Provide the [x, y] coordinate of the cell's center where the given text is located.  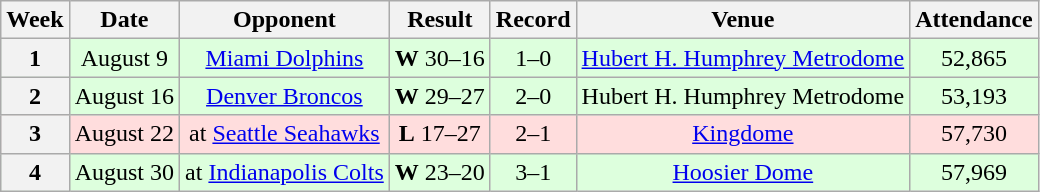
Record [533, 20]
W 29–27 [440, 96]
3 [35, 134]
August 22 [124, 134]
Week [35, 20]
Miami Dolphins [285, 58]
2 [35, 96]
52,865 [974, 58]
57,730 [974, 134]
Attendance [974, 20]
L 17–27 [440, 134]
2–0 [533, 96]
August 16 [124, 96]
Venue [743, 20]
2–1 [533, 134]
Kingdome [743, 134]
1 [35, 58]
Hoosier Dome [743, 172]
1–0 [533, 58]
3–1 [533, 172]
August 30 [124, 172]
4 [35, 172]
53,193 [974, 96]
Result [440, 20]
August 9 [124, 58]
57,969 [974, 172]
at Indianapolis Colts [285, 172]
Denver Broncos [285, 96]
W 23–20 [440, 172]
Date [124, 20]
Opponent [285, 20]
at Seattle Seahawks [285, 134]
W 30–16 [440, 58]
